Return (X, Y) of the center of cell containing provided text 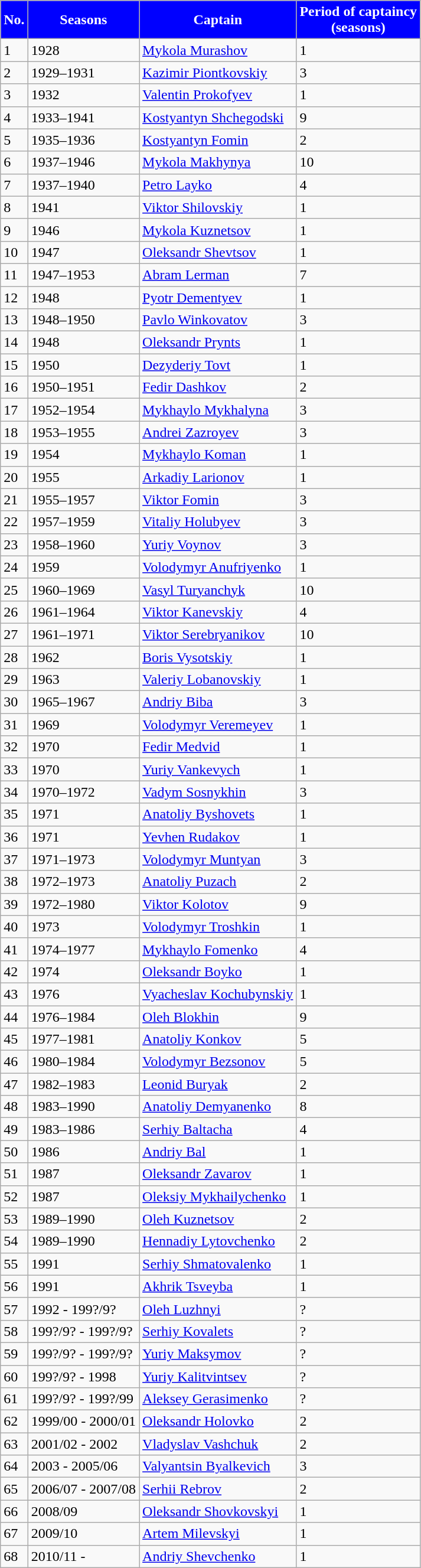
1992 - 199?/9? (83, 1309)
11 (14, 275)
Yuriy Voynov (218, 545)
Andrei Zazroyev (218, 432)
Valentin Prokofyev (218, 95)
Volodymyr Anufriyenko (218, 567)
1982–1983 (83, 1084)
Vyacheslav Kochubynskiy (218, 994)
35 (14, 814)
46 (14, 1062)
44 (14, 1016)
1974 (83, 972)
43 (14, 994)
Fedir Medvid (218, 747)
Andriy Shevchenko (218, 1556)
2008/09 (83, 1511)
28 (14, 657)
61 (14, 1399)
Kostyantyn Fomin (218, 140)
Viktor Serebryanikov (218, 634)
Mykola Makhynya (218, 162)
1974–1977 (83, 949)
1955–1957 (83, 500)
45 (14, 1039)
Yevhen Rudakov (218, 837)
Viktor Kolotov (218, 904)
1961–1971 (83, 634)
42 (14, 972)
1958–1960 (83, 545)
1935–1936 (83, 140)
21 (14, 500)
Yuriy Kalitvintsev (218, 1377)
67 (14, 1534)
Viktor Kanevskiy (218, 612)
2001/02 - 2002 (83, 1444)
64 (14, 1466)
26 (14, 612)
65 (14, 1489)
Mykhaylo Mykhalyna (218, 410)
51 (14, 1174)
2009/10 (83, 1534)
1980–1984 (83, 1062)
22 (14, 522)
60 (14, 1377)
Valeriy Lobanovskiy (218, 680)
Kazimir Piontkovskiy (218, 73)
Mykola Murashov (218, 50)
6 (14, 162)
1948–1950 (83, 320)
Akhrik Tsveyba (218, 1286)
Anatoliy Puzach (218, 882)
Kostyantyn Shchegodski (218, 118)
Oleh Luzhnyi (218, 1309)
Oleksiy Mykhailychenko (218, 1197)
Oleksandr Holovko (218, 1422)
2003 - 2005/06 (83, 1466)
19 (14, 455)
Anatoliy Byshovets (218, 814)
Volodymyr Muntyan (218, 859)
1971–1973 (83, 859)
18 (14, 432)
1954 (83, 455)
Vadym Sosnykhin (218, 792)
2010/11 - (83, 1556)
Abram Lerman (218, 275)
1963 (83, 680)
1976 (83, 994)
1970–1972 (83, 792)
Aleksey Gerasimenko (218, 1399)
50 (14, 1152)
Oleksandr Prynts (218, 343)
Andriy Bal (218, 1152)
1977–1981 (83, 1039)
20 (14, 477)
1965–1967 (83, 702)
57 (14, 1309)
Vitaliy Holubyev (218, 522)
1972–1980 (83, 904)
36 (14, 837)
25 (14, 589)
Serhiy Kovalets (218, 1331)
47 (14, 1084)
52 (14, 1197)
14 (14, 343)
59 (14, 1354)
55 (14, 1264)
Oleksandr Shovkovskyi (218, 1511)
15 (14, 365)
58 (14, 1331)
1947–1953 (83, 275)
12 (14, 297)
Pyotr Dementyev (218, 297)
1973 (83, 927)
199?/9? - 1998 (83, 1377)
Serhiy Baltacha (218, 1129)
1952–1954 (83, 410)
31 (14, 725)
17 (14, 410)
68 (14, 1556)
Mykhaylo Fomenko (218, 949)
199?/9? - 199?/99 (83, 1399)
1955 (83, 477)
40 (14, 927)
Hennadiy Lytovchenko (218, 1241)
39 (14, 904)
23 (14, 545)
13 (14, 320)
Seasons (83, 20)
Andriy Biba (218, 702)
1983–1986 (83, 1129)
1961–1964 (83, 612)
48 (14, 1107)
Viktor Shilovskiy (218, 207)
1928 (83, 50)
Period of captaincy(seasons) (358, 20)
49 (14, 1129)
Dezyderiy Tovt (218, 365)
1959 (83, 567)
1929–1931 (83, 73)
1932 (83, 95)
62 (14, 1422)
1937–1940 (83, 185)
Valyantsin Byalkevich (218, 1466)
Mykhaylo Koman (218, 455)
24 (14, 567)
33 (14, 770)
27 (14, 634)
Mykola Kuznetsov (218, 230)
Serhii Rebrov (218, 1489)
Captain (218, 20)
Arkadiy Larionov (218, 477)
41 (14, 949)
1941 (83, 207)
Vladyslav Vashchuk (218, 1444)
1953–1955 (83, 432)
Yuriy Maksymov (218, 1354)
Anatoliy Konkov (218, 1039)
1962 (83, 657)
Artem Milevskyi (218, 1534)
1933–1941 (83, 118)
Volodymyr Veremeyev (218, 725)
Boris Vysotskiy (218, 657)
63 (14, 1444)
1969 (83, 725)
29 (14, 680)
1957–1959 (83, 522)
1947 (83, 252)
Vasyl Turyanchyk (218, 589)
34 (14, 792)
Oleh Kuznetsov (218, 1219)
Yuriy Vankevych (218, 770)
Oleh Blokhin (218, 1016)
Oleksandr Shevtsov (218, 252)
53 (14, 1219)
1960–1969 (83, 589)
1999/00 - 2000/01 (83, 1422)
1976–1984 (83, 1016)
54 (14, 1241)
2006/07 - 2007/08 (83, 1489)
1983–1990 (83, 1107)
66 (14, 1511)
16 (14, 387)
Volodymyr Troshkin (218, 927)
Oleksandr Zavarov (218, 1174)
1937–1946 (83, 162)
No. (14, 20)
38 (14, 882)
56 (14, 1286)
Serhiy Shmatovalenko (218, 1264)
30 (14, 702)
1950 (83, 365)
Anatoliy Demyanenko (218, 1107)
37 (14, 859)
32 (14, 747)
Volodymyr Bezsonov (218, 1062)
Fedir Dashkov (218, 387)
Oleksandr Boyko (218, 972)
Leonid Buryak (218, 1084)
Petro Layko (218, 185)
1972–1973 (83, 882)
1946 (83, 230)
1986 (83, 1152)
Viktor Fomin (218, 500)
1950–1951 (83, 387)
Pavlo Winkovatov (218, 320)
